Search for the cell housing the specified text and yield its (X, Y) center coordinate. 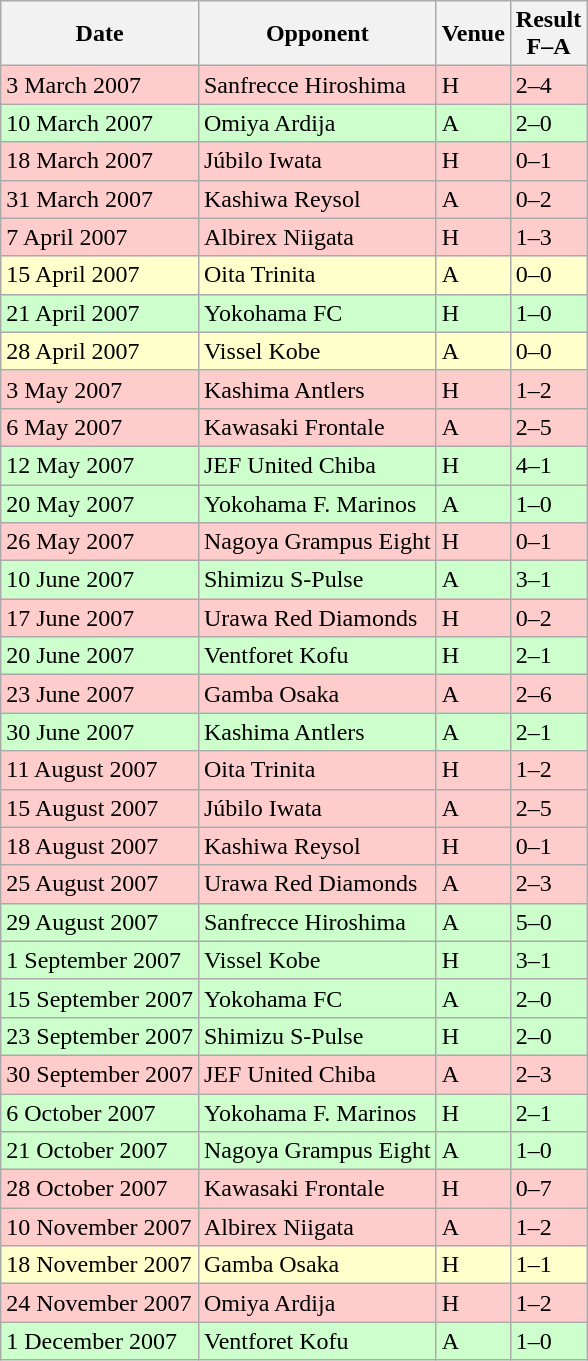
1 December 2007 (100, 1341)
3 March 2007 (100, 85)
Opponent (317, 34)
1–1 (548, 1265)
23 September 2007 (100, 1036)
20 May 2007 (100, 503)
20 June 2007 (100, 656)
18 March 2007 (100, 161)
25 August 2007 (100, 884)
17 June 2007 (100, 618)
0–7 (548, 1189)
28 October 2007 (100, 1189)
10 November 2007 (100, 1227)
3 May 2007 (100, 389)
2–6 (548, 694)
10 June 2007 (100, 580)
31 March 2007 (100, 199)
7 April 2007 (100, 237)
10 March 2007 (100, 123)
29 August 2007 (100, 922)
21 April 2007 (100, 313)
Date (100, 34)
30 June 2007 (100, 732)
5–0 (548, 922)
30 September 2007 (100, 1074)
18 August 2007 (100, 846)
Venue (473, 34)
4–1 (548, 465)
15 September 2007 (100, 998)
28 April 2007 (100, 351)
24 November 2007 (100, 1303)
ResultF–A (548, 34)
6 October 2007 (100, 1113)
1–3 (548, 237)
21 October 2007 (100, 1151)
23 June 2007 (100, 694)
12 May 2007 (100, 465)
15 August 2007 (100, 808)
2–4 (548, 85)
6 May 2007 (100, 427)
26 May 2007 (100, 542)
1 September 2007 (100, 960)
15 April 2007 (100, 275)
11 August 2007 (100, 770)
18 November 2007 (100, 1265)
